From the cell containing the given text, extract its center point as [x, y] coordinate. 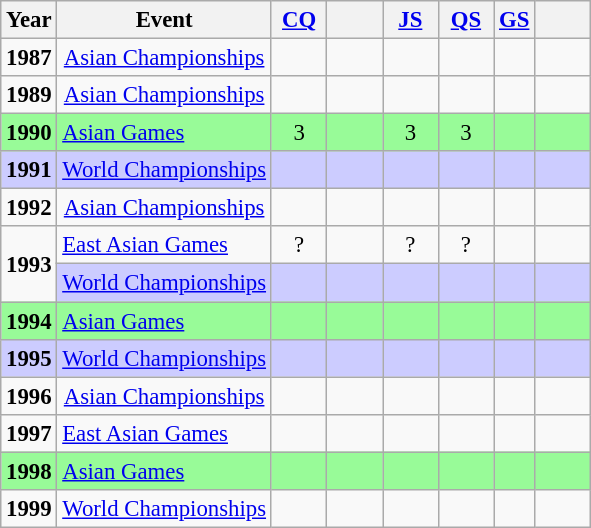
1992 [29, 208]
1991 [29, 170]
QS [466, 20]
1987 [29, 58]
Year [29, 20]
JS [411, 20]
1999 [29, 509]
CQ [299, 20]
1994 [29, 321]
1990 [29, 133]
1989 [29, 95]
1998 [29, 471]
1993 [29, 264]
1996 [29, 396]
GS [514, 20]
1995 [29, 358]
Event [164, 20]
1997 [29, 433]
